Return [X, Y] of the center of cell containing provided text 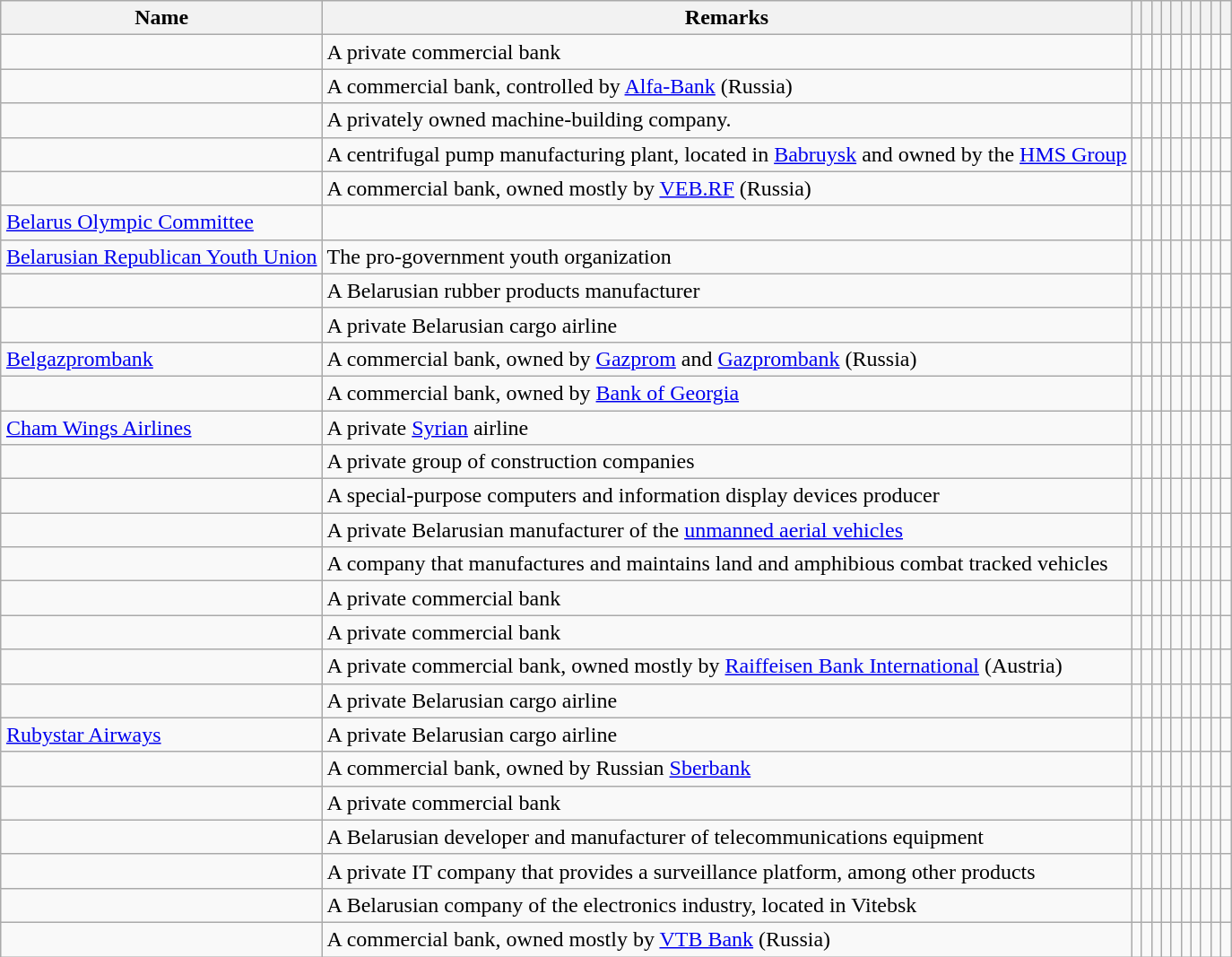
Belarus Olympic Committee [161, 222]
A private Belarusian manufacturer of the unmanned aerial vehicles [726, 530]
A Belarusian company of the electronics industry, located in Vitebsk [726, 905]
A Belarusian rubber products manufacturer [726, 291]
A privately owned machine-building company. [726, 120]
A private IT company that provides a surveillance platform, among other products [726, 871]
A commercial bank, owned mostly by VEB.RF (Russia) [726, 188]
Name [161, 18]
Remarks [726, 18]
A company that manufactures and maintains land and amphibious combat tracked vehicles [726, 564]
A commercial bank, owned by Bank of Georgia [726, 393]
Rubystar Airways [161, 735]
A special-purpose computers and information display devices producer [726, 496]
A Belarusian developer and manufacturer of telecommunications equipment [726, 837]
A private group of construction companies [726, 462]
A centrifugal pump manufacturing plant, located in Babruysk and owned by the HMS Group [726, 154]
A commercial bank, owned by Gazprom and Gazprombank (Russia) [726, 359]
A commercial bank, owned by Russian Sberbank [726, 769]
A commercial bank, controlled by Alfa-Bank (Russia) [726, 86]
Cham Wings Airlines [161, 428]
A commercial bank, owned mostly by VTB Bank (Russia) [726, 939]
Belgazprombank [161, 359]
A private Syrian airline [726, 428]
A private commercial bank, owned mostly by Raiffeisen Bank International (Austria) [726, 666]
Belarusian Republican Youth Union [161, 257]
The pro-government youth organization [726, 257]
